Return the [X, Y] coordinate for the center point of the cell that contains the specified text.  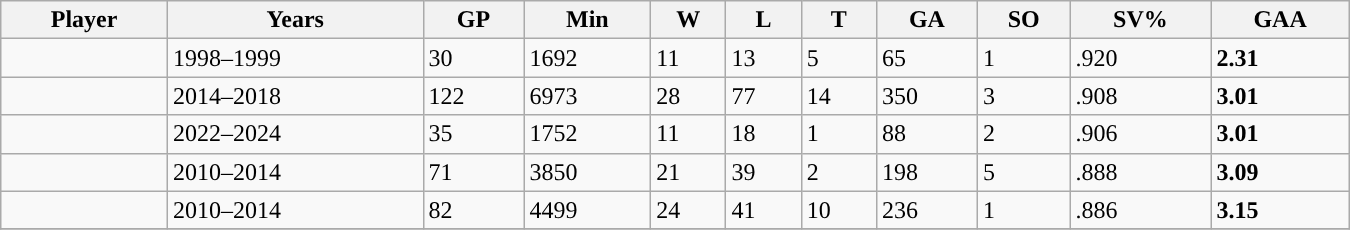
10 [838, 210]
28 [688, 96]
6973 [588, 96]
24 [688, 210]
2014–2018 [295, 96]
21 [688, 172]
4499 [588, 210]
T [838, 20]
3850 [588, 172]
3.15 [1280, 210]
13 [764, 58]
198 [926, 172]
1692 [588, 58]
.888 [1140, 172]
L [764, 20]
77 [764, 96]
GP [474, 20]
122 [474, 96]
.906 [1140, 134]
18 [764, 134]
3.09 [1280, 172]
.920 [1140, 58]
1752 [588, 134]
65 [926, 58]
Years [295, 20]
82 [474, 210]
88 [926, 134]
30 [474, 58]
SO [1023, 20]
35 [474, 134]
2022–2024 [295, 134]
14 [838, 96]
71 [474, 172]
Min [588, 20]
Player [84, 20]
GAA [1280, 20]
.908 [1140, 96]
W [688, 20]
41 [764, 210]
1998–1999 [295, 58]
.886 [1140, 210]
SV% [1140, 20]
3 [1023, 96]
236 [926, 210]
GA [926, 20]
2.31 [1280, 58]
350 [926, 96]
39 [764, 172]
